Extract the [x, y] coordinate from the center of the cell holding the provided text.  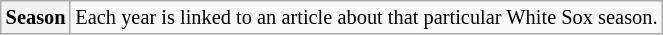
Each year is linked to an article about that particular White Sox season. [366, 17]
Season [36, 17]
